Return [X, Y] of the center of cell containing provided text 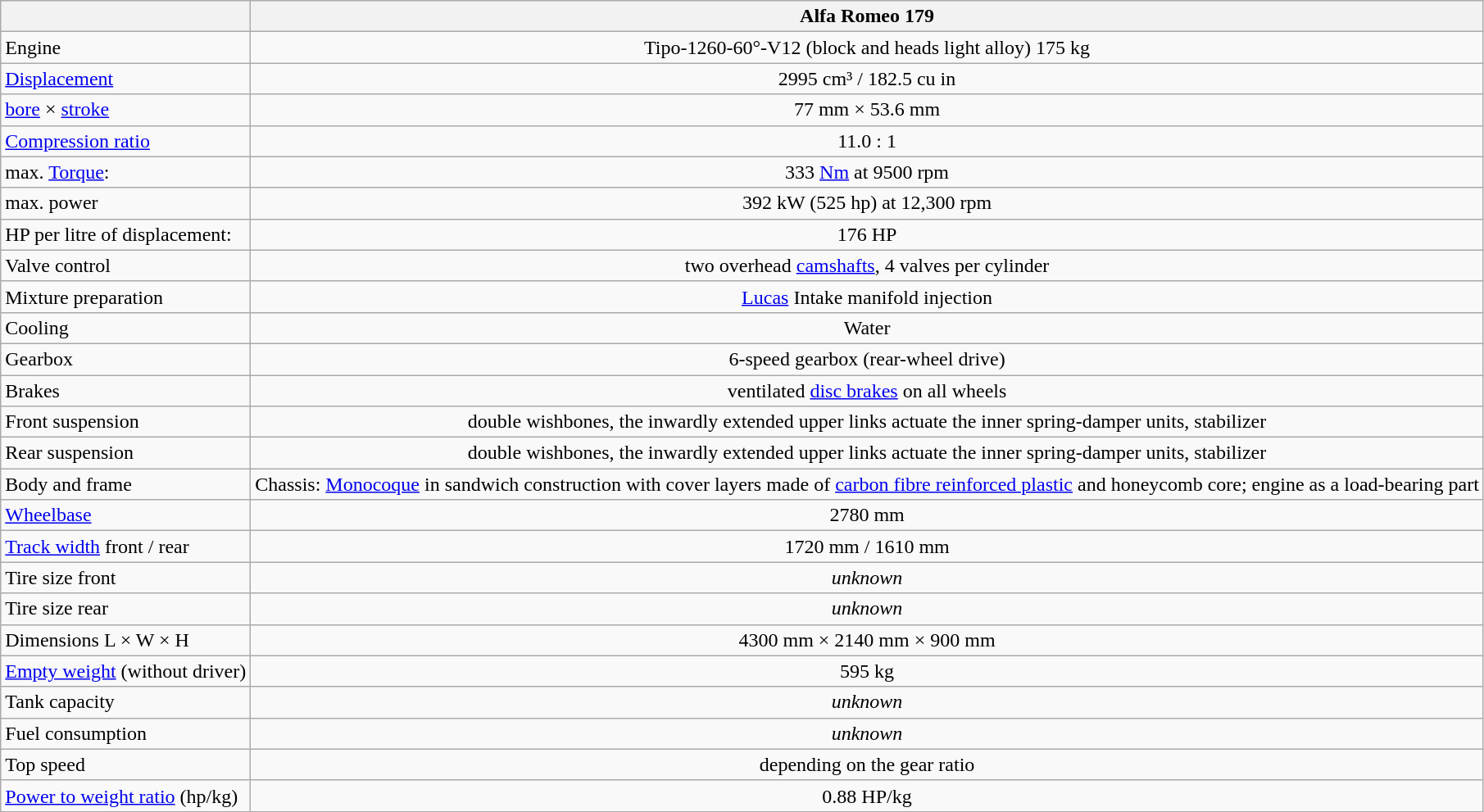
Valve control [126, 265]
77 mm × 53.6 mm [867, 110]
Dimensions L × W × H [126, 640]
Water [867, 328]
Power to weight ratio (hp/kg) [126, 796]
Top speed [126, 764]
Body and frame [126, 484]
two overhead camshafts, 4 valves per cylinder [867, 265]
4300 mm × 2140 mm × 900 mm [867, 640]
Compression ratio [126, 141]
Brakes [126, 391]
HP per litre of displacement: [126, 234]
Rear suspension [126, 453]
Tank capacity [126, 702]
Alfa Romeo 179 [867, 16]
Front suspension [126, 422]
Fuel consumption [126, 733]
Gearbox [126, 359]
Lucas Intake manifold injection [867, 297]
0.88 HP/kg [867, 796]
max. power [126, 203]
176 HP [867, 234]
Empty weight (without driver) [126, 671]
Wheelbase [126, 515]
Cooling [126, 328]
2995 cm³ / 182.5 cu in [867, 79]
bore × stroke [126, 110]
Track width front / rear [126, 547]
max. Torque: [126, 172]
Tipo-1260-60°-V12 (block and heads light alloy) 175 kg [867, 48]
333 Nm at 9500 rpm [867, 172]
11.0 : 1 [867, 141]
Mixture preparation [126, 297]
1720 mm / 1610 mm [867, 547]
Displacement [126, 79]
Tire size rear [126, 609]
6-speed gearbox (rear-wheel drive) [867, 359]
392 kW (525 hp) at 12,300 rpm [867, 203]
595 kg [867, 671]
Tire size front [126, 578]
2780 mm [867, 515]
Engine [126, 48]
ventilated disc brakes on all wheels [867, 391]
depending on the gear ratio [867, 764]
